Return the [X, Y] coordinate for the center point of the cell that contains the specified text.  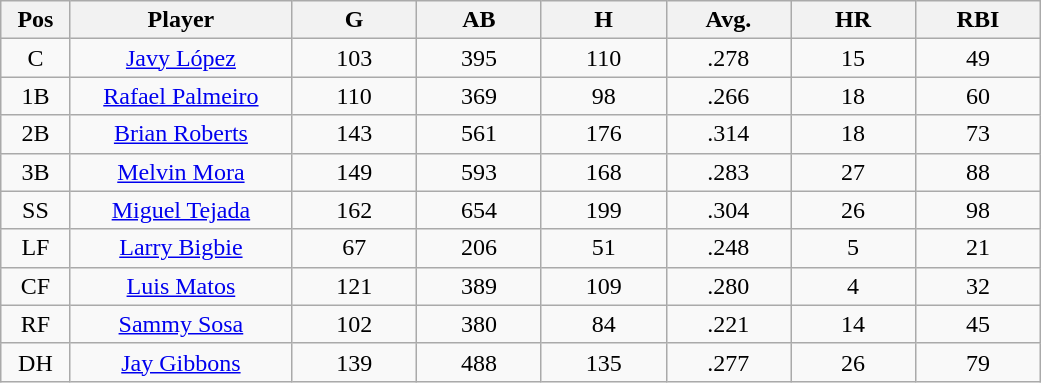
21 [978, 248]
27 [854, 172]
Jay Gibbons [181, 362]
135 [604, 362]
176 [604, 134]
369 [480, 96]
AB [480, 20]
103 [354, 58]
67 [354, 248]
15 [854, 58]
162 [354, 210]
Melvin Mora [181, 172]
3B [36, 172]
60 [978, 96]
395 [480, 58]
Avg. [728, 20]
HR [854, 20]
CF [36, 286]
.266 [728, 96]
1B [36, 96]
593 [480, 172]
88 [978, 172]
199 [604, 210]
.278 [728, 58]
121 [354, 286]
Luis Matos [181, 286]
139 [354, 362]
102 [354, 324]
.314 [728, 134]
149 [354, 172]
45 [978, 324]
Miguel Tejada [181, 210]
.221 [728, 324]
RBI [978, 20]
488 [480, 362]
Pos [36, 20]
73 [978, 134]
32 [978, 286]
.283 [728, 172]
.304 [728, 210]
Javy López [181, 58]
RF [36, 324]
.277 [728, 362]
109 [604, 286]
SS [36, 210]
H [604, 20]
380 [480, 324]
LF [36, 248]
Brian Roberts [181, 134]
143 [354, 134]
C [36, 58]
206 [480, 248]
DH [36, 362]
5 [854, 248]
G [354, 20]
4 [854, 286]
168 [604, 172]
.280 [728, 286]
Sammy Sosa [181, 324]
84 [604, 324]
389 [480, 286]
49 [978, 58]
.248 [728, 248]
Larry Bigbie [181, 248]
14 [854, 324]
2B [36, 134]
561 [480, 134]
79 [978, 362]
51 [604, 248]
Rafael Palmeiro [181, 96]
654 [480, 210]
Player [181, 20]
